Extract the [X, Y] coordinate from the center of the cell holding the provided text.  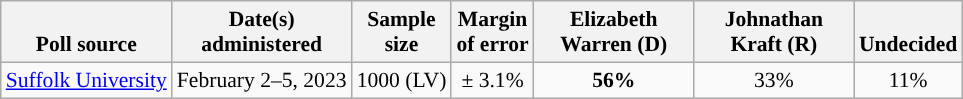
Marginof error [492, 32]
Suffolk University [86, 80]
33% [774, 80]
11% [908, 80]
± 3.1% [492, 80]
Poll source [86, 32]
1000 (LV) [402, 80]
February 2–5, 2023 [262, 80]
ElizabethWarren (D) [614, 32]
Samplesize [402, 32]
Undecided [908, 32]
Date(s)administered [262, 32]
JohnathanKraft (R) [774, 32]
56% [614, 80]
